Determine the (X, Y) coordinate at the center of the cell enclosing the given text.  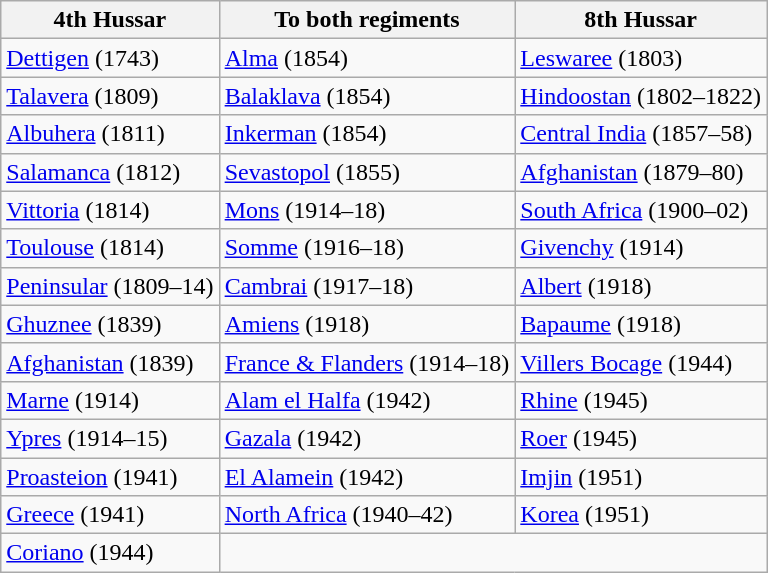
Ghuznee (1839) (110, 324)
France & Flanders (1914–18) (367, 362)
Leswaree (1803) (641, 58)
Afghanistan (1879–80) (641, 172)
Alam el Halfa (1942) (367, 400)
Villers Bocage (1944) (641, 362)
Coriano (1944) (110, 553)
Salamanca (1812) (110, 172)
Marne (1914) (110, 400)
Dettigen (1743) (110, 58)
Bapaume (1918) (641, 324)
Sevastopol (1855) (367, 172)
Mons (1914–18) (367, 210)
Afghanistan (1839) (110, 362)
Amiens (1918) (367, 324)
Toulouse (1814) (110, 248)
Givenchy (1914) (641, 248)
Alma (1854) (367, 58)
Cambrai (1917–18) (367, 286)
Imjin (1951) (641, 477)
Rhine (1945) (641, 400)
Gazala (1942) (367, 438)
North Africa (1940–42) (367, 515)
Roer (1945) (641, 438)
Talavera (1809) (110, 96)
El Alamein (1942) (367, 477)
Hindoostan (1802–1822) (641, 96)
South Africa (1900–02) (641, 210)
Albert (1918) (641, 286)
Korea (1951) (641, 515)
Central India (1857–58) (641, 134)
4th Hussar (110, 20)
Vittoria (1814) (110, 210)
Proasteion (1941) (110, 477)
Inkerman (1854) (367, 134)
Greece (1941) (110, 515)
Balaklava (1854) (367, 96)
To both regiments (367, 20)
8th Hussar (641, 20)
Ypres (1914–15) (110, 438)
Albuhera (1811) (110, 134)
Peninsular (1809–14) (110, 286)
Somme (1916–18) (367, 248)
